Pinpoint the cell where the given text exists, returning its (x, y) midpoint coordinate. 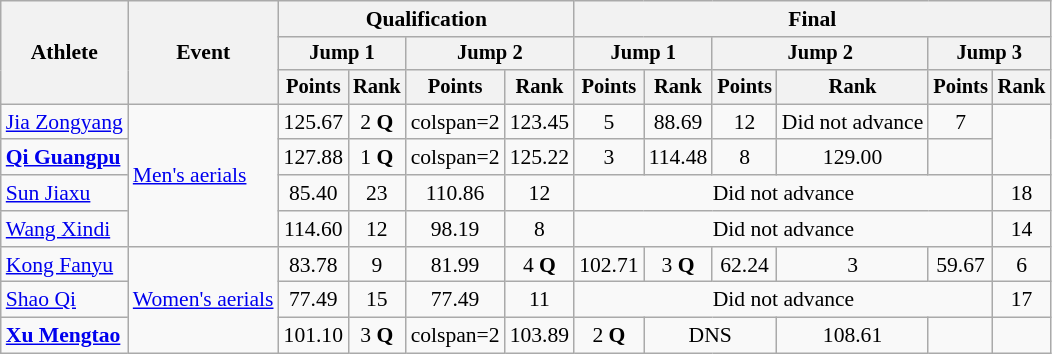
102.71 (608, 265)
123.45 (540, 122)
18 (1022, 193)
Kong Fanyu (64, 265)
15 (377, 300)
129.00 (853, 158)
127.88 (314, 158)
Event (204, 52)
125.67 (314, 122)
101.10 (314, 336)
59.67 (960, 265)
Final (812, 19)
Jia Zongyang (64, 122)
4 Q (540, 265)
81.99 (456, 265)
6 (1022, 265)
83.78 (314, 265)
Qi Guangpu (64, 158)
Shao Qi (64, 300)
Sun Jiaxu (64, 193)
Xu Mengtao (64, 336)
62.24 (744, 265)
88.69 (678, 122)
Athlete (64, 52)
114.48 (678, 158)
Women's aerials (204, 300)
9 (377, 265)
7 (960, 122)
23 (377, 193)
110.86 (456, 193)
Wang Xindi (64, 229)
108.61 (853, 336)
14 (1022, 229)
98.19 (456, 229)
5 (608, 122)
125.22 (540, 158)
11 (540, 300)
114.60 (314, 229)
85.40 (314, 193)
Men's aerials (204, 175)
1 Q (377, 158)
17 (1022, 300)
Qualification (427, 19)
103.89 (540, 336)
DNS (710, 336)
Jump 3 (989, 54)
